Provide the (x, y) coordinate of the cell's center where the given text is located.  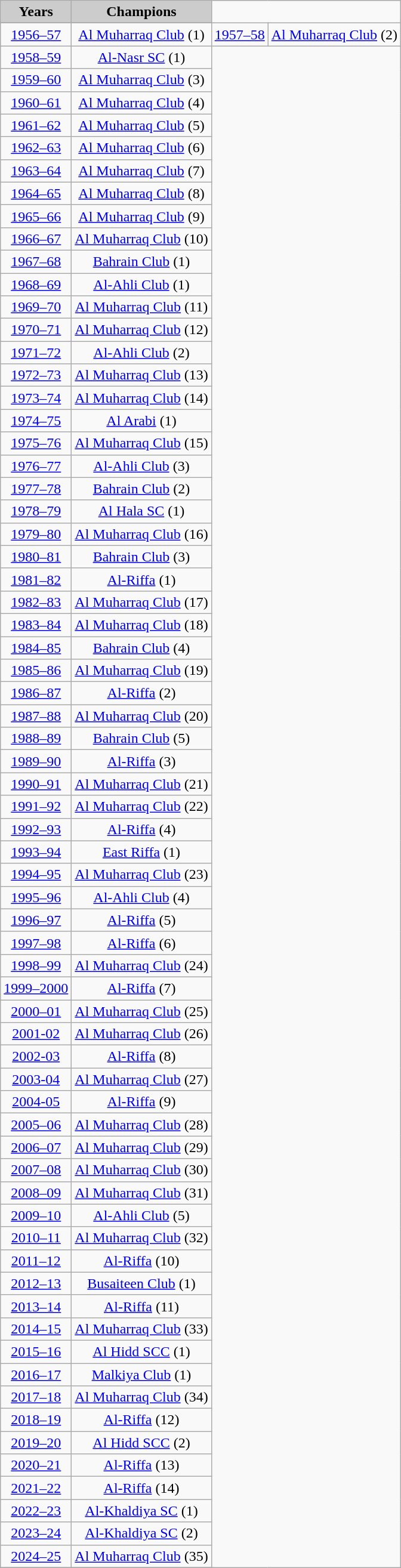
2014–15 (36, 1329)
Al-Riffa (9) (141, 1102)
Al-Ahli Club (2) (141, 353)
Al Muharraq Club (7) (141, 171)
2018–19 (36, 1420)
Al-Khaldiya SC (1) (141, 1511)
1977–78 (36, 489)
Al Arabi (1) (141, 421)
2009–10 (36, 1215)
Al Muharraq Club (22) (141, 807)
Al Hidd SCC (1) (141, 1351)
Al Muharraq Club (20) (141, 716)
2002-03 (36, 1057)
1963–64 (36, 171)
Al-Riffa (14) (141, 1488)
1961–62 (36, 125)
1994–95 (36, 875)
1992–93 (36, 829)
Al-Riffa (5) (141, 920)
2023–24 (36, 1533)
1979–80 (36, 534)
Al Muharraq Club (28) (141, 1125)
Al Muharraq Club (5) (141, 125)
Al Muharraq Club (8) (141, 193)
Al Muharraq Club (16) (141, 534)
2016–17 (36, 1374)
2012–13 (36, 1283)
Al Muharraq Club (2) (334, 35)
2005–06 (36, 1125)
1985–86 (36, 671)
1964–65 (36, 193)
1959–60 (36, 80)
1997–98 (36, 943)
2017–18 (36, 1397)
1958–59 (36, 57)
Busaiteen Club (1) (141, 1283)
Al-Riffa (3) (141, 761)
Al-Riffa (13) (141, 1465)
Al Muharraq Club (35) (141, 1556)
1993–94 (36, 852)
Al Muharraq Club (6) (141, 148)
Al-Riffa (7) (141, 988)
1998–99 (36, 965)
Al Muharraq Club (25) (141, 1011)
Al-Ahli Club (3) (141, 466)
Al Muharraq Club (4) (141, 103)
1974–75 (36, 421)
2019–20 (36, 1443)
Al-Riffa (8) (141, 1057)
Al Muharraq Club (12) (141, 330)
1988–89 (36, 739)
2010–11 (36, 1238)
Bahrain Club (2) (141, 489)
2001-02 (36, 1034)
Al-Riffa (11) (141, 1306)
2004-05 (36, 1102)
2013–14 (36, 1306)
1960–61 (36, 103)
Bahrain Club (1) (141, 261)
1990–91 (36, 784)
Bahrain Club (5) (141, 739)
1978–79 (36, 511)
1966–67 (36, 239)
Al Muharraq Club (10) (141, 239)
2021–22 (36, 1488)
1983–84 (36, 625)
Al Muharraq Club (17) (141, 602)
1980–81 (36, 557)
2020–21 (36, 1465)
1973–74 (36, 398)
Al-Nasr SC (1) (141, 57)
Al-Ahli Club (4) (141, 897)
2024–25 (36, 1556)
1989–90 (36, 761)
Al Muharraq Club (23) (141, 875)
1965–66 (36, 216)
Champions (141, 12)
2015–16 (36, 1351)
2008–09 (36, 1193)
1996–97 (36, 920)
Bahrain Club (3) (141, 557)
Al Muharraq Club (33) (141, 1329)
Al Muharraq Club (26) (141, 1034)
1957–58 (240, 35)
Al-Ahli Club (5) (141, 1215)
Al Muharraq Club (9) (141, 216)
1981–82 (36, 579)
Years (36, 12)
Al Hidd SCC (2) (141, 1443)
2006–07 (36, 1147)
Al Muharraq Club (29) (141, 1147)
2007–08 (36, 1170)
Bahrain Club (4) (141, 647)
Al Muharraq Club (27) (141, 1079)
Al Muharraq Club (24) (141, 965)
Al Muharraq Club (30) (141, 1170)
1984–85 (36, 647)
1972–73 (36, 375)
1968–69 (36, 285)
1956–57 (36, 35)
Al Muharraq Club (15) (141, 443)
Al Muharraq Club (3) (141, 80)
1967–68 (36, 261)
Malkiya Club (1) (141, 1374)
1962–63 (36, 148)
1970–71 (36, 330)
Al Muharraq Club (11) (141, 307)
2000–01 (36, 1011)
Al-Riffa (1) (141, 579)
1971–72 (36, 353)
2003-04 (36, 1079)
1999–2000 (36, 988)
1987–88 (36, 716)
Al Muharraq Club (1) (141, 35)
Al Hala SC (1) (141, 511)
Al-Khaldiya SC (2) (141, 1533)
1982–83 (36, 602)
Al Muharraq Club (32) (141, 1238)
1976–77 (36, 466)
Al Muharraq Club (18) (141, 625)
1991–92 (36, 807)
Al-Riffa (2) (141, 693)
Al Muharraq Club (34) (141, 1397)
East Riffa (1) (141, 852)
Al Muharraq Club (21) (141, 784)
Al-Riffa (12) (141, 1420)
Al Muharraq Club (14) (141, 398)
1986–87 (36, 693)
Al Muharraq Club (31) (141, 1193)
Al-Riffa (6) (141, 943)
Al Muharraq Club (19) (141, 671)
2022–23 (36, 1511)
Al Muharraq Club (13) (141, 375)
1969–70 (36, 307)
2011–12 (36, 1261)
Al-Riffa (10) (141, 1261)
Al-Ahli Club (1) (141, 285)
Al-Riffa (4) (141, 829)
1995–96 (36, 897)
1975–76 (36, 443)
